For the text-containing cell, return its midpoint in (x, y) coordinate format. 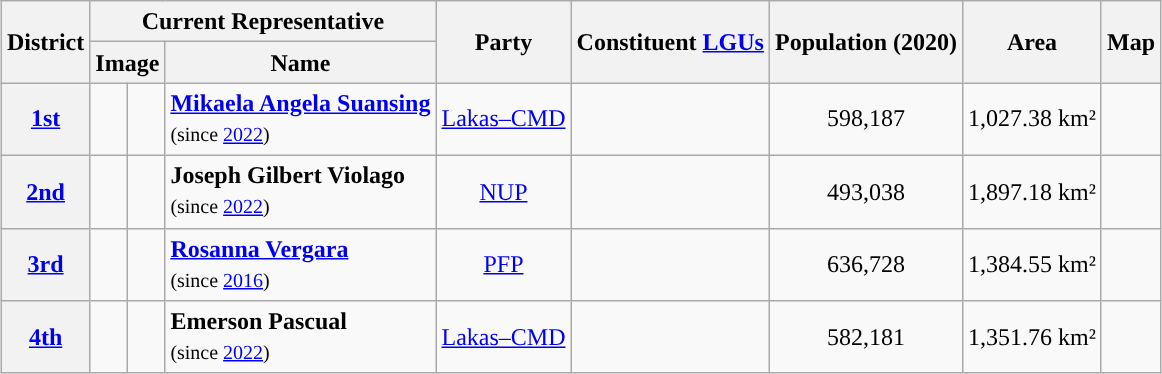
1,351.76 km² (1032, 338)
582,181 (866, 338)
Rosanna Vergara(since 2016) (300, 264)
PFP (504, 264)
1st (45, 120)
Name (300, 62)
636,728 (866, 264)
Mikaela Angela Suansing(since 2022) (300, 120)
2nd (45, 192)
Image (128, 62)
NUP (504, 192)
3rd (45, 264)
493,038 (866, 192)
Current Representative (263, 22)
Area (1032, 42)
1,897.18 km² (1032, 192)
1,027.38 km² (1032, 120)
Map (1130, 42)
Emerson Pascual(since 2022) (300, 338)
Population (2020) (866, 42)
Constituent LGUs (670, 42)
598,187 (866, 120)
4th (45, 338)
1,384.55 km² (1032, 264)
Joseph Gilbert Violago(since 2022) (300, 192)
District (45, 42)
Party (504, 42)
